Extract the (X, Y) coordinate from the center of the cell holding the provided text.  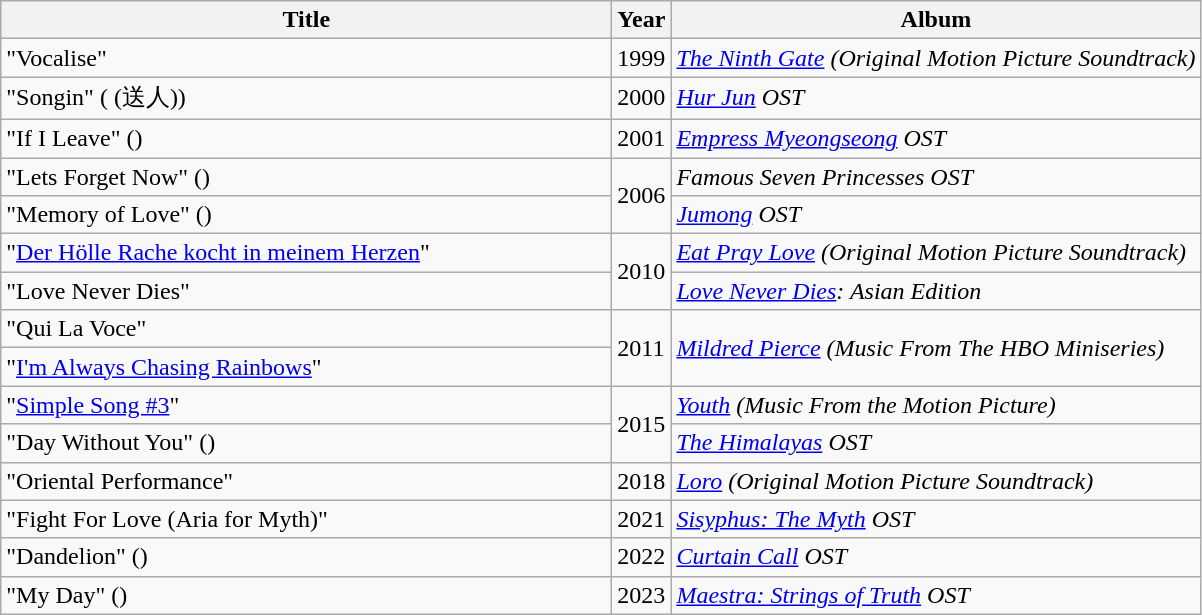
2006 (642, 196)
Youth (Music From the Motion Picture) (936, 405)
"Simple Song #3" (306, 405)
"Memory of Love" () (306, 215)
"Lets Forget Now" () (306, 177)
"Qui La Voce" (306, 329)
2018 (642, 481)
Empress Myeongseong OST (936, 138)
"Oriental Performance" (306, 481)
Mildred Pierce (Music From The HBO Miniseries) (936, 348)
Year (642, 20)
"Fight For Love (Aria for Myth)" (306, 519)
1999 (642, 58)
Love Never Dies: Asian Edition (936, 291)
Hur Jun OST (936, 98)
Sisyphus: The Myth OST (936, 519)
Famous Seven Princesses OST (936, 177)
Album (936, 20)
The Himalayas OST (936, 443)
Loro (Original Motion Picture Soundtrack) (936, 481)
2023 (642, 595)
"If I Leave" () (306, 138)
"I'm Always Chasing Rainbows" (306, 367)
2000 (642, 98)
2022 (642, 557)
"Der Hölle Rache kocht in meinem Herzen" (306, 253)
"Vocalise" (306, 58)
"My Day" () (306, 595)
Title (306, 20)
Curtain Call OST (936, 557)
"Love Never Dies" (306, 291)
2015 (642, 424)
"Day Without You" () (306, 443)
2011 (642, 348)
"Dandelion" () (306, 557)
Maestra: Strings of Truth OST (936, 595)
2021 (642, 519)
"Songin" ( (送人)) (306, 98)
2001 (642, 138)
The Ninth Gate (Original Motion Picture Soundtrack) (936, 58)
Jumong OST (936, 215)
2010 (642, 272)
Eat Pray Love (Original Motion Picture Soundtrack) (936, 253)
